Capture the cell that displays the provided text and extract its [x, y] central coordinate. 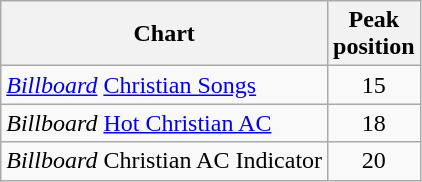
18 [374, 123]
Billboard Christian AC Indicator [164, 161]
15 [374, 85]
Chart [164, 34]
Peakposition [374, 34]
Billboard Christian Songs [164, 85]
20 [374, 161]
Billboard Hot Christian AC [164, 123]
